Detect which cell encompasses the target text, then output its (X, Y) center coordinate. 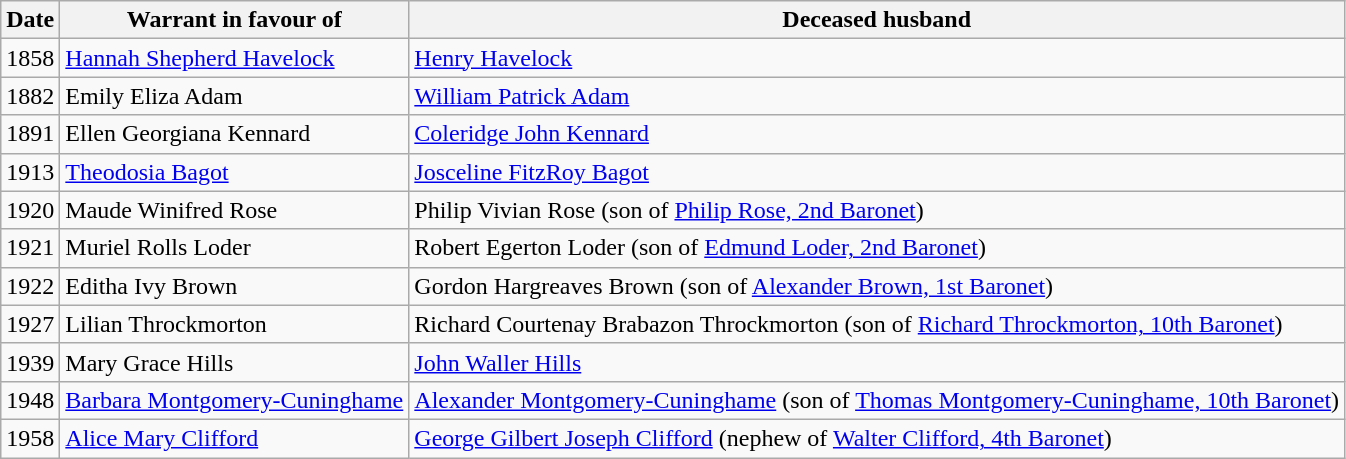
Warrant in favour of (234, 20)
1920 (30, 210)
Philip Vivian Rose (son of Philip Rose, 2nd Baronet) (877, 210)
Josceline FitzRoy Bagot (877, 172)
John Waller Hills (877, 362)
Theodosia Bagot (234, 172)
Emily Eliza Adam (234, 96)
Barbara Montgomery-Cuninghame (234, 400)
Coleridge John Kennard (877, 134)
1858 (30, 58)
Deceased husband (877, 20)
1913 (30, 172)
Maude Winifred Rose (234, 210)
Ellen Georgiana Kennard (234, 134)
Gordon Hargreaves Brown (son of Alexander Brown, 1st Baronet) (877, 286)
Alice Mary Clifford (234, 438)
1882 (30, 96)
Editha Ivy Brown (234, 286)
George Gilbert Joseph Clifford (nephew of Walter Clifford, 4th Baronet) (877, 438)
1948 (30, 400)
William Patrick Adam (877, 96)
1921 (30, 248)
Lilian Throckmorton (234, 324)
1922 (30, 286)
Muriel Rolls Loder (234, 248)
Richard Courtenay Brabazon Throckmorton (son of Richard Throckmorton, 10th Baronet) (877, 324)
Mary Grace Hills (234, 362)
1891 (30, 134)
1939 (30, 362)
Alexander Montgomery-Cuninghame (son of Thomas Montgomery-Cuninghame, 10th Baronet) (877, 400)
Hannah Shepherd Havelock (234, 58)
Date (30, 20)
Henry Havelock (877, 58)
1927 (30, 324)
Robert Egerton Loder (son of Edmund Loder, 2nd Baronet) (877, 248)
1958 (30, 438)
